Determine the [x, y] coordinate at the center of the cell enclosing the given text.  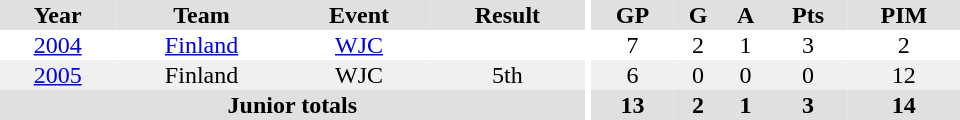
Junior totals [292, 105]
Team [202, 15]
PIM [904, 15]
2005 [58, 75]
Event [359, 15]
6 [632, 75]
14 [904, 105]
12 [904, 75]
7 [632, 45]
GP [632, 15]
5th [507, 75]
G [698, 15]
Result [507, 15]
2004 [58, 45]
Year [58, 15]
Pts [808, 15]
13 [632, 105]
A [746, 15]
